Pinpoint the cell where the given text exists, returning its [X, Y] midpoint coordinate. 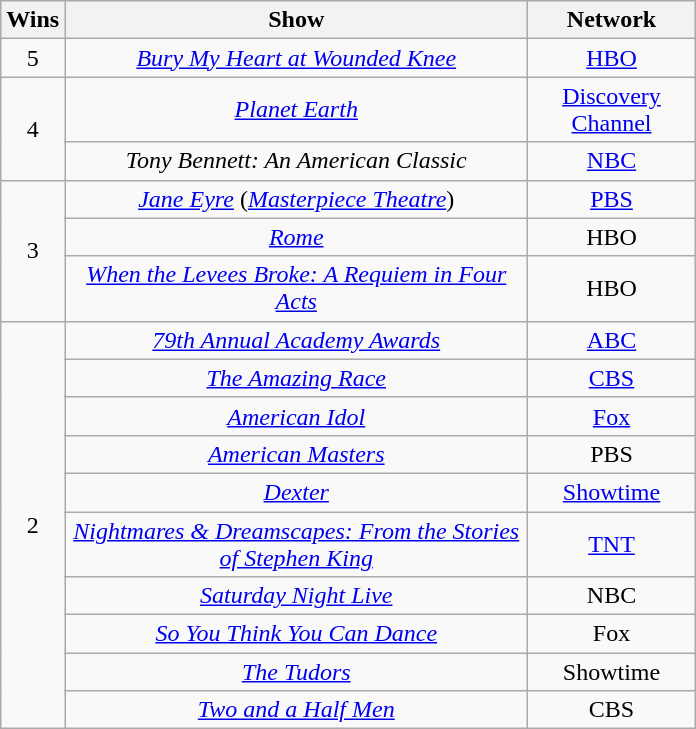
Rome [296, 237]
Wins [33, 20]
Tony Bennett: An American Classic [296, 161]
Discovery Channel [612, 110]
Jane Eyre (Masterpiece Theatre) [296, 199]
Nightmares & Dreamscapes: From the Stories of Stephen King [296, 544]
5 [33, 58]
Bury My Heart at Wounded Knee [296, 58]
Show [296, 20]
Dexter [296, 492]
The Tudors [296, 672]
American Masters [296, 454]
ABC [612, 340]
So You Think You Can Dance [296, 634]
2 [33, 525]
Network [612, 20]
Two and a Half Men [296, 710]
When the Levees Broke: A Requiem in Four Acts [296, 288]
79th Annual Academy Awards [296, 340]
Saturday Night Live [296, 596]
The Amazing Race [296, 378]
American Idol [296, 416]
3 [33, 250]
TNT [612, 544]
4 [33, 128]
Planet Earth [296, 110]
